Provide the (x, y) coordinate of the cell's center where the given text is located.  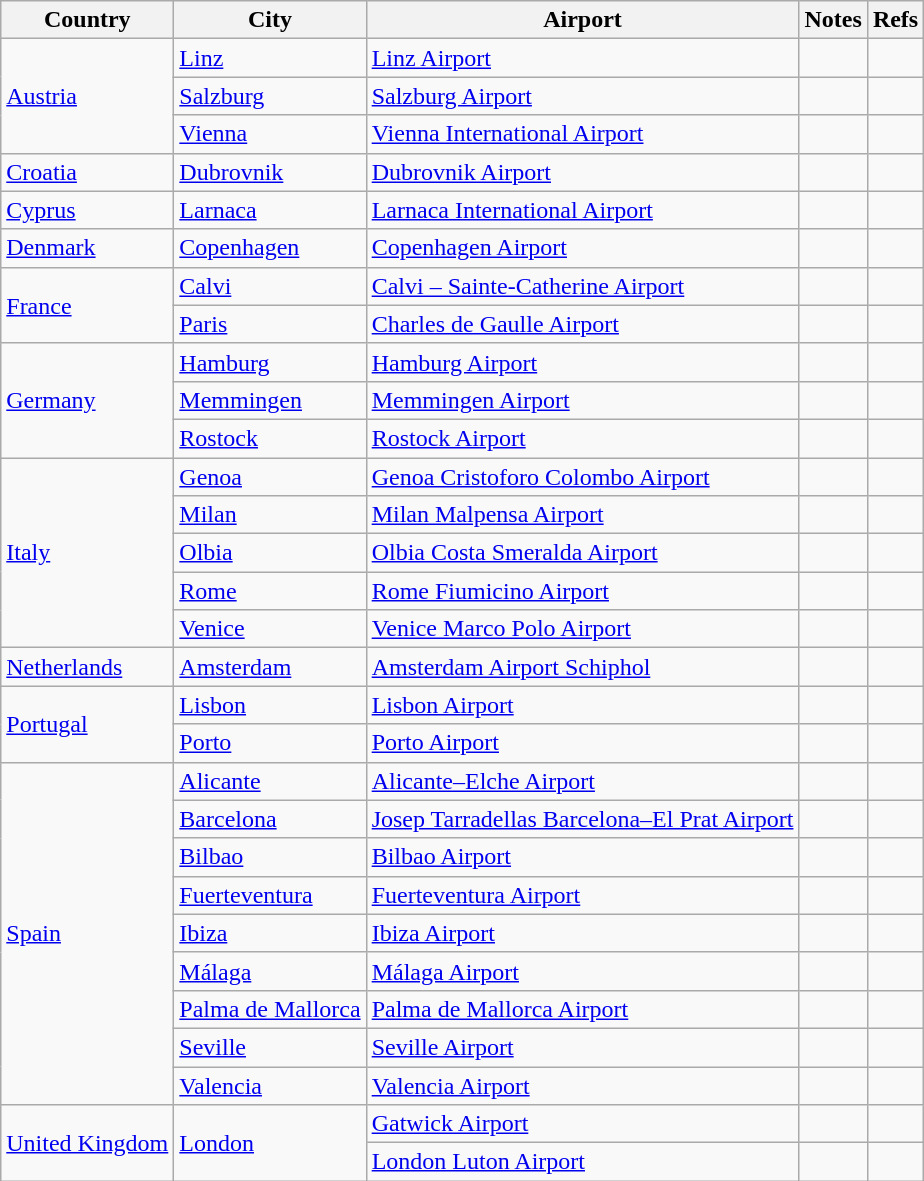
Ibiza (270, 933)
Milan (270, 515)
Valencia Airport (582, 1085)
Calvi – Sainte-Catherine Airport (582, 286)
Rostock Airport (582, 438)
Netherlands (88, 667)
Josep Tarradellas Barcelona–El Prat Airport (582, 819)
Hamburg Airport (582, 362)
Salzburg (270, 96)
Barcelona (270, 819)
United Kingdom (88, 1143)
Valencia (270, 1085)
Amsterdam Airport Schiphol (582, 667)
Olbia Costa Smeralda Airport (582, 553)
Portugal (88, 724)
City (270, 20)
Málaga (270, 971)
Linz Airport (582, 58)
France (88, 305)
Venice (270, 629)
Seville (270, 1047)
Fuerteventura (270, 895)
Charles de Gaulle Airport (582, 324)
Málaga Airport (582, 971)
Bilbao Airport (582, 857)
Cyprus (88, 210)
London (270, 1143)
Alicante (270, 781)
Airport (582, 20)
Genoa (270, 477)
Memmingen (270, 400)
Lisbon (270, 705)
Porto Airport (582, 743)
Memmingen Airport (582, 400)
Notes (833, 20)
Italy (88, 553)
Porto (270, 743)
Gatwick Airport (582, 1124)
Dubrovnik Airport (582, 172)
Refs (895, 20)
Larnaca (270, 210)
Croatia (88, 172)
Larnaca International Airport (582, 210)
Ibiza Airport (582, 933)
Alicante–Elche Airport (582, 781)
Denmark (88, 248)
Amsterdam (270, 667)
Vienna International Airport (582, 134)
Palma de Mallorca Airport (582, 1009)
Salzburg Airport (582, 96)
Milan Malpensa Airport (582, 515)
Rome (270, 591)
Lisbon Airport (582, 705)
Austria (88, 96)
Copenhagen (270, 248)
Dubrovnik (270, 172)
Seville Airport (582, 1047)
Rome Fiumicino Airport (582, 591)
London Luton Airport (582, 1162)
Vienna (270, 134)
Bilbao (270, 857)
Genoa Cristoforo Colombo Airport (582, 477)
Paris (270, 324)
Olbia (270, 553)
Calvi (270, 286)
Linz (270, 58)
Hamburg (270, 362)
Venice Marco Polo Airport (582, 629)
Spain (88, 934)
Germany (88, 400)
Palma de Mallorca (270, 1009)
Fuerteventura Airport (582, 895)
Rostock (270, 438)
Country (88, 20)
Copenhagen Airport (582, 248)
